For the text-containing cell, return its midpoint in [X, Y] coordinate format. 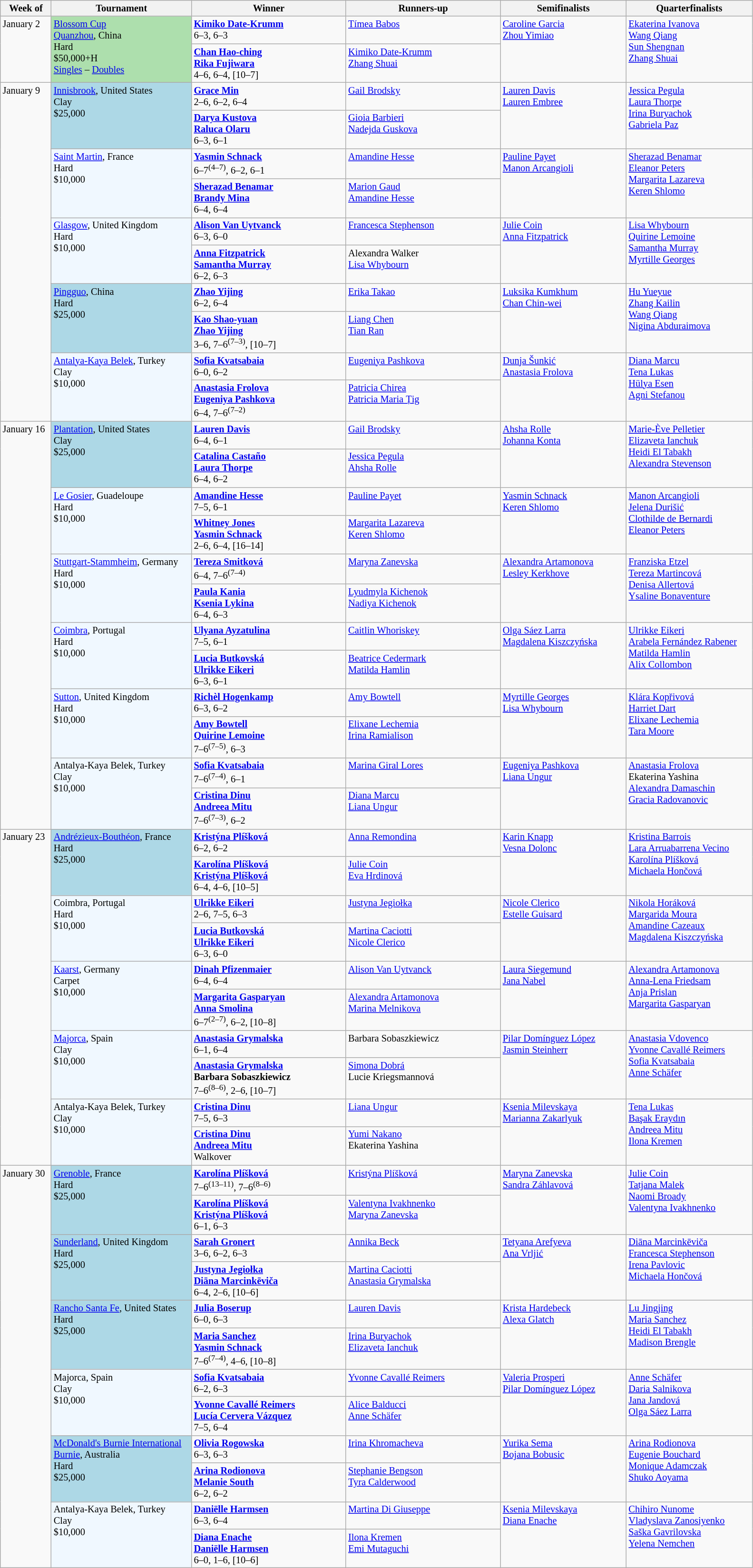
Nicole Clerico Estelle Guisard [563, 928]
Elixane Lechemia Irina Ramialison [423, 737]
Yvonne Cavallé Reimers Lucía Cervera Vázquez 7–5, 6–4 [269, 1416]
Amandine Hesse 7–5, 6–1 [269, 501]
Valentyna Ivakhnenko Maryna Zanevska [423, 1215]
Kristina Barrois Lara Arruabarrena Vecino Karolína Plíšková Michaela Hončová [690, 862]
Runners-up [423, 8]
Plantation, United States Clay $25,000 [122, 455]
Stephanie Bengson Tyra Calderwood [423, 1482]
Martina Caciotti Nicole Clerico [423, 942]
Valeria Prosperi Pilar Domínguez López [563, 1402]
Maryna Zanevska [423, 569]
Arina Rodionova Melanie South 6–2, 6–2 [269, 1482]
Quarterfinalists [690, 8]
Yasmin Schnack 6–7(4–7), 6–2, 6–1 [269, 164]
Maria Sanchez Yasmin Schnack 7–6(7–4), 4–6, [10–8] [269, 1349]
Patricia Chirea Patricia Maria Țig [423, 400]
Karolína Plíšková Kristýna Plíšková 6–1, 6–3 [269, 1215]
Olivia Rogowska 6–3, 6–3 [269, 1449]
Semifinalists [563, 8]
Lyudmyla Kichenok Nadiya Kichenok [423, 603]
Chihiro Nunome Vladyslava Zanosiyenko Saška Gavrilovska Yelena Nemchen [690, 1534]
Kaarst, Germany Carpet $10,000 [122, 996]
Saint Martin, France Hard $10,000 [122, 184]
Myrtille Georges Lisa Whybourn [563, 723]
Julia Boserup 6–0, 6–3 [269, 1314]
Zhao Yijing 6–2, 6–4 [269, 298]
Kristýna Plíšková 6–2, 6–2 [269, 843]
Franziska Etzel Tereza Martincová Denisa Allertová Ysaline Bonaventure [690, 588]
Sutton, United Kingdom Hard $10,000 [122, 723]
Klára Kopřivová Harriet Dart Elixane Lechemia Tara Moore [690, 723]
Maryna Zanevska Sandra Záhlavová [563, 1199]
Kristýna Plíšková [423, 1180]
Catalina Castaño Laura Thorpe 6–4, 6–2 [269, 468]
Tereza Smitková 6–4, 7–6(7–4) [269, 569]
Alexandra Artamonova Marina Melnikova [423, 1009]
Olga Sáez Larra Magdalena Kiszczyńska [563, 655]
Yvonne Cavallé Reimers [423, 1383]
Eugeniya Pashkova Liana Ungur [563, 793]
Julie Coin Eva Hrdinová [423, 876]
Barbara Sobaszkiewicz [423, 1044]
Karin Knapp Vesna Dolonc [563, 862]
Margarita Lazareva Keren Shlomo [423, 535]
Pingguo, China Hard $25,000 [122, 319]
Jessica Pegula Laura Thorpe Irina Buryachok Gabriela Paz [690, 115]
Laura Siegemund Jana Nabel [563, 996]
Diana Marcu Liana Ungur [423, 808]
Whitney Jones Yasmin Schnack 2–6, 6–4, [16–14] [269, 535]
Grace Min 2–6, 6–2, 6–4 [269, 96]
Ksenia Milevskaya Diana Enache [563, 1534]
Ksenia Milevskaya Marianna Zakarlyuk [563, 1132]
Andrézieux-Bouthéon, France Hard $25,000 [122, 862]
Le Gosier, Guadeloupe Hard $10,000 [122, 520]
Marie-Ève Pelletier Elizaveta Ianchuk Heidi El Tabakh Alexandra Stevenson [690, 455]
Yasmin Schnack Keren Shlomo [563, 520]
Martina Di Giuseppe [423, 1515]
Simona Dobrá Lucie Kriegsmannová [423, 1079]
Alison Van Uytvanck [423, 975]
Diana Marcu Tena Lukas Hülya Esen Agni Stefanou [690, 387]
Lu Jingjing Maria Sanchez Heidi El Tabakh Madison Brengle [690, 1334]
Sofia Kvatsabaia 7–6(7–4), 6–1 [269, 772]
Daniëlle Harmsen 6–3, 6–4 [269, 1515]
Alexandra Artamonova Lesley Kerkhove [563, 588]
Sofia Kvatsabaia 6–2, 6–3 [269, 1383]
Ilona Kremen Emi Mutaguchi [423, 1549]
Gioia Barbieri Nadejda Guskova [423, 129]
Yumi Nakano Ekaterina Yashina [423, 1146]
Liana Ungur [423, 1113]
Anastasia Vdovenco Yvonne Cavallé Reimers Sofia Kvatsabaia Anne Schäfer [690, 1064]
Jessica Pegula Ahsha Rolle [423, 468]
Manon Arcangioli Jelena Durišić Clothilde de Bernardi Eleanor Peters [690, 520]
Paula Kania Ksenia Lykina 6–4, 6–3 [269, 603]
Ulrikke Eikeri 2–6, 7–5, 6–3 [269, 909]
Lucia Butkovská Ulrikke Eikeri 6–3, 6–1 [269, 670]
January 9 [26, 252]
Grenoble, France Hard $25,000 [122, 1199]
Ekaterina Ivanova Wang Qiang Sun Shengnan Zhang Shuai [690, 49]
Ulrikke Eikeri Arabela Fernández Rabener Matilda Hamlin Alix Collombon [690, 655]
Kao Shao-yuan Zhao Yijing 3–6, 7–6(7–3), [10–7] [269, 332]
Lauren Davis [423, 1314]
Tournament [122, 8]
Beatrice Cedermark Matilda Hamlin [423, 670]
Ulyana Ayzatulina 7–5, 6–1 [269, 636]
Anna Remondina [423, 843]
Julie Coin Tatjana Malek Naomi Broady Valentyna Ivakhnenko [690, 1199]
Nikola Horáková Margarida Moura Amandine Cazeaux Magdalena Kiszczyńska [690, 928]
Justyna Jegiołka Diāna Marcinkēviča 6–4, 2–6, [10–6] [269, 1281]
Rancho Santa Fe, United States Hard $25,000 [122, 1334]
Karolína Plíšková Kristýna Plíšková 6–4, 4–6, [10–5] [269, 876]
Pilar Domínguez López Jasmin Steinherr [563, 1064]
Winner [269, 8]
McDonald's Burnie International Burnie, Australia Hard $25,000 [122, 1469]
Anastasia Grymalska Barbara Sobaszkiewicz 7–6(8–6), 2–6, [10–7] [269, 1079]
Anna Fitzpatrick Samantha Murray 6–2, 6–3 [269, 264]
Tetyana Arefyeva Ana Vrljić [563, 1267]
Tímea Babos [423, 30]
Darya Kustova Raluca Olaru 6–3, 6–1 [269, 129]
Anastasia Frolova Ekaterina Yashina Alexandra Damaschin Gracia Radovanovic [690, 793]
Dunja Šunkić Anastasia Frolova [563, 387]
Krista Hardebeck Alexa Glatch [563, 1334]
Justyna Jegiołka [423, 909]
Caitlin Whoriskey [423, 636]
Sarah Gronert 3–6, 6–2, 6–3 [269, 1248]
Innisbrook, United States Clay $25,000 [122, 115]
Week of [26, 8]
Erika Takao [423, 298]
Ahsha Rolle Johanna Konta [563, 455]
Yurika Sema Bojana Bobusic [563, 1469]
Sherazad Benamar Eleanor Peters Margarita Lazareva Keren Shlomo [690, 184]
Alice Balducci Anne Schäfer [423, 1416]
Alexandra Walker Lisa Whybourn [423, 264]
Irina Buryachok Elizaveta Ianchuk [423, 1349]
Lucia Butkovská Ulrikke Eikeri 6–3, 6–0 [269, 942]
Tena Lukas Başak Eraydın Andreea Mitu Ilona Kremen [690, 1132]
Blossom Cup Quanzhou, China Hard $50,000+H Singles – Doubles [122, 49]
Annika Beck [423, 1248]
Sherazad Benamar Brandy Mina 6–4, 6–4 [269, 198]
Lauren Davis 6–4, 6–1 [269, 435]
Alison Van Uytvanck 6–3, 6–0 [269, 231]
Caroline Garcia Zhou Yimiao [563, 49]
Margarita Gasparyan Anna Smolina 6–7(2–7), 6–2, [10–8] [269, 1009]
Chan Hao-ching Rika Fujiwara 4–6, 6–4, [10–7] [269, 63]
January 16 [26, 625]
Amandine Hesse [423, 164]
Stuttgart-Stammheim, Germany Hard $10,000 [122, 588]
Sunderland, United Kingdom Hard $25,000 [122, 1267]
Amy Bowtell [423, 702]
Lauren Davis Lauren Embree [563, 115]
Marina Giral Lores [423, 772]
Kimiko Date-Krumm Zhang Shuai [423, 63]
Pauline Payet [423, 501]
Sofia Kvatsabaia 6–0, 6–2 [269, 366]
Dinah Pfizenmaier 6–4, 6–4 [269, 975]
Liang Chen Tian Ran [423, 332]
Julie Coin Anna Fitzpatrick [563, 250]
January 30 [26, 1366]
Kimiko Date-Krumm 6–3, 6–3 [269, 30]
Karolína Plíšková 7–6(13–11), 7–6(8–6) [269, 1180]
Alexandra Artamonova Anna-Lena Friedsam Anja Prislan Margarita Gasparyan [690, 996]
Anne Schäfer Daria Salnikova Jana Jandová Olga Sáez Larra [690, 1402]
Irina Khromacheva [423, 1449]
Cristina Dinu Andreea Mitu Walkover [269, 1146]
Hu Yueyue Zhang Kailin Wang Qiang Nigina Abduraimova [690, 319]
Anastasia Frolova Eugeniya Pashkova 6–4, 7–6(7–2) [269, 400]
Cristina Dinu 7–5, 6–3 [269, 1113]
Cristina Dinu Andreea Mitu 7–6(7–3), 6–2 [269, 808]
Diāna Marcinkēviča Francesca Stephenson Irena Pavlovic Michaela Hončová [690, 1267]
Martina Caciotti Anastasia Grymalska [423, 1281]
Amy Bowtell Quirine Lemoine 7–6(7–5), 6–3 [269, 737]
Luksika Kumkhum Chan Chin-wei [563, 319]
Arina Rodionova Eugenie Bouchard Monique Adamczak Shuko Aoyama [690, 1469]
January 2 [26, 49]
Eugeniya Pashkova [423, 366]
January 23 [26, 997]
Marion Gaud Amandine Hesse [423, 198]
Francesca Stephenson [423, 231]
Diana Enache Daniëlle Harmsen 6–0, 1–6, [10–6] [269, 1549]
Lisa Whybourn Quirine Lemoine Samantha Murray Myrtille Georges [690, 250]
Pauline Payet Manon Arcangioli [563, 184]
Glasgow, United Kingdom Hard $10,000 [122, 250]
Anastasia Grymalska 6–1, 6–4 [269, 1044]
Richèl Hogenkamp 6–3, 6–2 [269, 702]
